Extract the [X, Y] coordinate from the center of the cell holding the provided text.  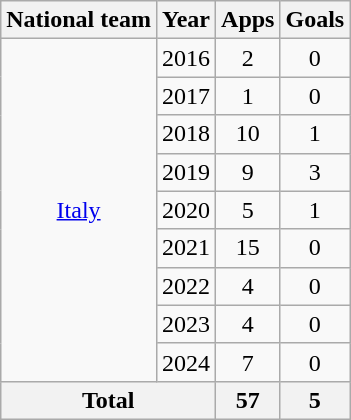
2018 [186, 134]
Year [186, 20]
Goals [315, 20]
2016 [186, 58]
7 [248, 362]
National team [79, 20]
2020 [186, 210]
2021 [186, 248]
15 [248, 248]
2 [248, 58]
2019 [186, 172]
2024 [186, 362]
2022 [186, 286]
2017 [186, 96]
57 [248, 400]
Total [108, 400]
Italy [79, 210]
Apps [248, 20]
3 [315, 172]
2023 [186, 324]
10 [248, 134]
9 [248, 172]
